Capture the cell that displays the provided text and extract its (x, y) central coordinate. 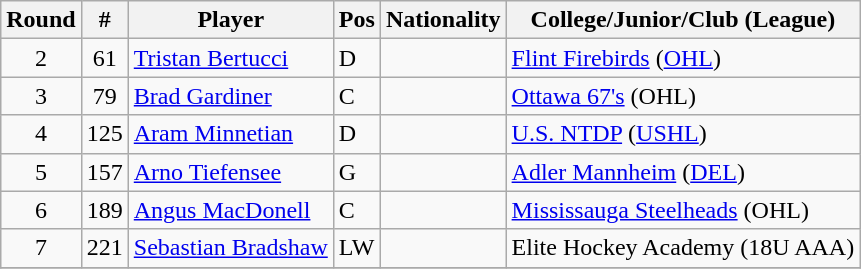
189 (104, 210)
79 (104, 96)
Arno Tiefensee (230, 172)
G (356, 172)
Ottawa 67's (OHL) (683, 96)
Mississauga Steelheads (OHL) (683, 210)
Adler Mannheim (DEL) (683, 172)
Nationality (443, 20)
LW (356, 248)
Brad Gardiner (230, 96)
Tristan Bertucci (230, 58)
5 (41, 172)
# (104, 20)
Angus MacDonell (230, 210)
2 (41, 58)
6 (41, 210)
Flint Firebirds (OHL) (683, 58)
Sebastian Bradshaw (230, 248)
61 (104, 58)
7 (41, 248)
Elite Hockey Academy (18U AAA) (683, 248)
125 (104, 134)
Player (230, 20)
U.S. NTDP (USHL) (683, 134)
221 (104, 248)
Pos (356, 20)
Aram Minnetian (230, 134)
157 (104, 172)
Round (41, 20)
3 (41, 96)
College/Junior/Club (League) (683, 20)
4 (41, 134)
